Detect which cell encompasses the target text, then output its (X, Y) center coordinate. 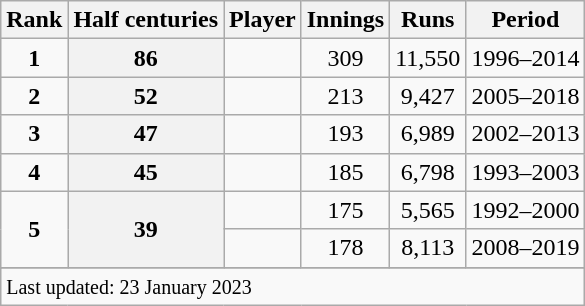
1992–2000 (526, 210)
Half centuries (146, 20)
8,113 (428, 248)
47 (146, 134)
213 (345, 96)
Runs (428, 20)
45 (146, 172)
2002–2013 (526, 134)
2005–2018 (526, 96)
Period (526, 20)
1993–2003 (526, 172)
1 (34, 58)
175 (345, 210)
6,989 (428, 134)
5 (34, 229)
11,550 (428, 58)
1996–2014 (526, 58)
Player (263, 20)
193 (345, 134)
309 (345, 58)
178 (345, 248)
2008–2019 (526, 248)
86 (146, 58)
39 (146, 229)
5,565 (428, 210)
6,798 (428, 172)
4 (34, 172)
Innings (345, 20)
9,427 (428, 96)
3 (34, 134)
Rank (34, 20)
185 (345, 172)
Last updated: 23 January 2023 (293, 286)
2 (34, 96)
52 (146, 96)
